Detect which cell encompasses the target text, then output its [x, y] center coordinate. 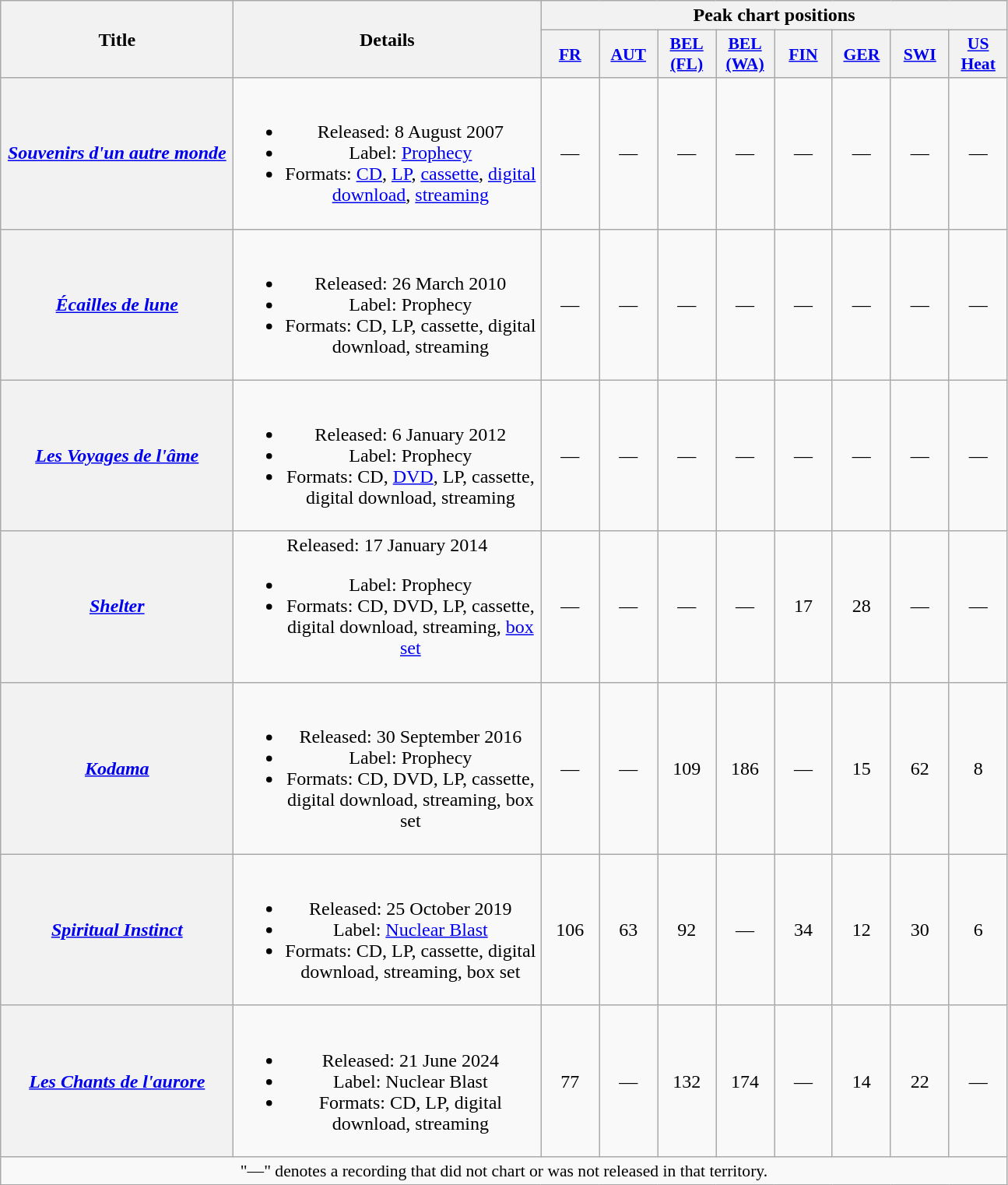
132 [687, 1081]
Released: 30 September 2016Label: ProphecyFormats: CD, DVD, LP, cassette, digital download, streaming, box set [388, 768]
30 [920, 930]
Details [388, 39]
62 [920, 768]
FIN [803, 55]
28 [861, 607]
Released: 25 October 2019Label: Nuclear BlastFormats: CD, LP, cassette, digital download, streaming, box set [388, 930]
17 [803, 607]
174 [746, 1081]
FR [570, 55]
92 [687, 930]
186 [746, 768]
Spiritual Instinct [117, 930]
Kodama [117, 768]
SWI [920, 55]
15 [861, 768]
Souvenirs d'un autre monde [117, 153]
US Heat [978, 55]
Peak chart positions [774, 16]
Les Voyages de l'âme [117, 455]
8 [978, 768]
Les Chants de l'aurore [117, 1081]
Shelter [117, 607]
Released: 26 March 2010Label: ProphecyFormats: CD, LP, cassette, digital download, streaming [388, 304]
6 [978, 930]
"—" denotes a recording that did not chart or was not released in that territory. [504, 1170]
12 [861, 930]
Écailles de lune [117, 304]
14 [861, 1081]
22 [920, 1081]
106 [570, 930]
63 [629, 930]
GER [861, 55]
34 [803, 930]
Released: 21 June 2024Label: Nuclear BlastFormats: CD, LP, digital download, streaming [388, 1081]
AUT [629, 55]
Title [117, 39]
BEL(FL) [687, 55]
Released: 8 August 2007Label: ProphecyFormats: CD, LP, cassette, digital download, streaming [388, 153]
Released: 17 January 2014Label: ProphecyFormats: CD, DVD, LP, cassette, digital download, streaming, box set [388, 607]
Released: 6 January 2012Label: ProphecyFormats: CD, DVD, LP, cassette, digital download, streaming [388, 455]
BEL(WA) [746, 55]
77 [570, 1081]
109 [687, 768]
